Detect which cell encompasses the target text, then output its (X, Y) center coordinate. 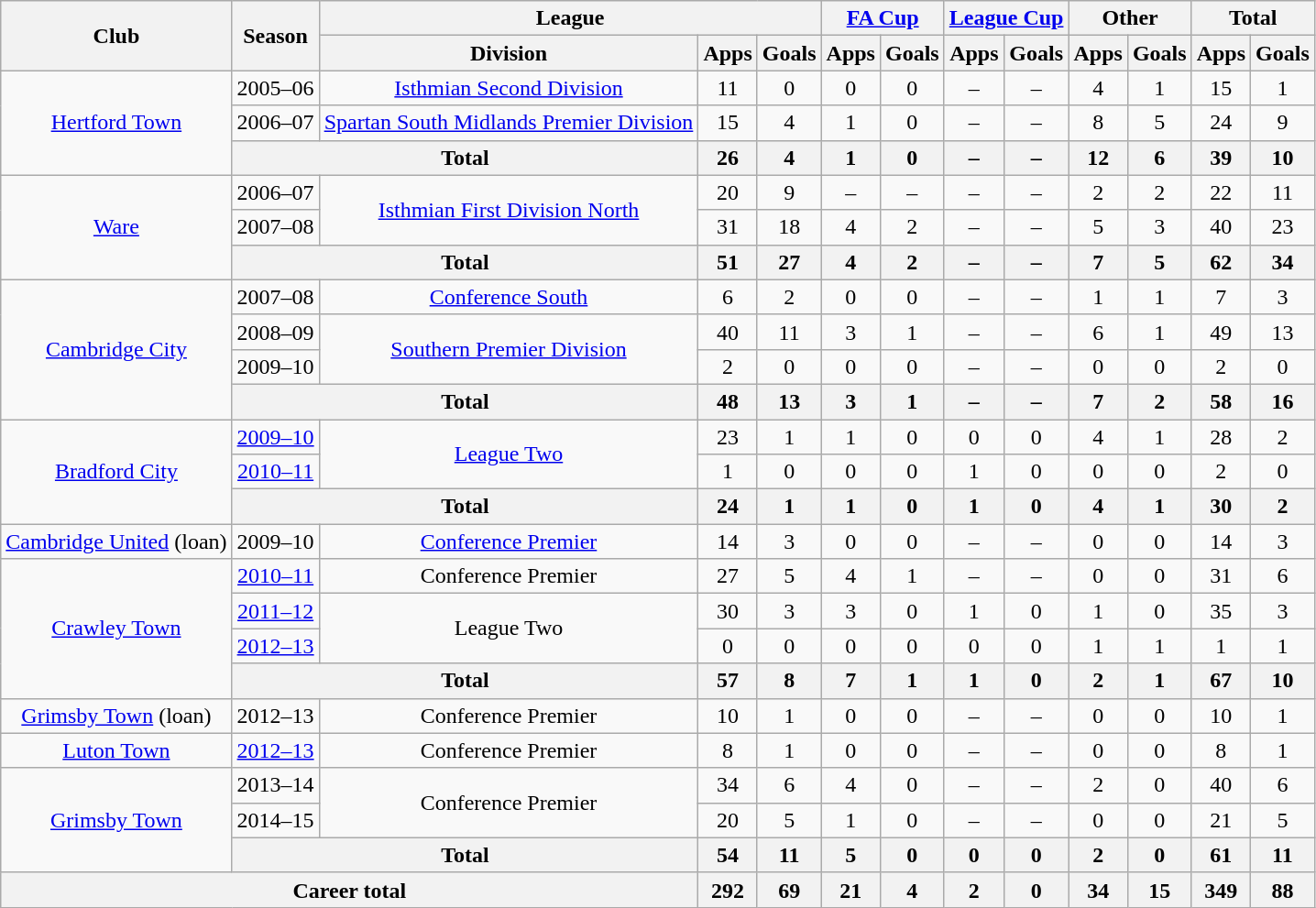
18 (789, 227)
Other (1130, 18)
54 (728, 855)
16 (1283, 401)
51 (728, 262)
Grimsby Town (116, 820)
Division (509, 53)
39 (1221, 158)
2014–15 (275, 820)
2011–12 (275, 611)
61 (1221, 855)
Hertford Town (116, 123)
58 (1221, 401)
Luton Town (116, 750)
22 (1221, 192)
26 (728, 158)
Career total (350, 890)
12 (1098, 158)
League Cup (1006, 18)
Southern Premier Division (509, 349)
Isthmian Second Division (509, 88)
88 (1283, 890)
Bradford City (116, 472)
Cambridge City (116, 349)
62 (1221, 262)
Spartan South Midlands Premier Division (509, 123)
49 (1221, 332)
Conference South (509, 297)
Ware (116, 227)
48 (728, 401)
28 (1221, 437)
Season (275, 36)
Grimsby Town (loan) (116, 716)
Isthmian First Division North (509, 210)
2013–14 (275, 785)
Club (116, 36)
FA Cup (883, 18)
292 (728, 890)
57 (728, 681)
69 (789, 890)
67 (1221, 681)
Cambridge United (loan) (116, 542)
2005–06 (275, 88)
349 (1221, 890)
2008–09 (275, 332)
League (570, 18)
Crawley Town (116, 629)
35 (1221, 611)
